From the cell containing the given text, extract its center point as (X, Y) coordinate. 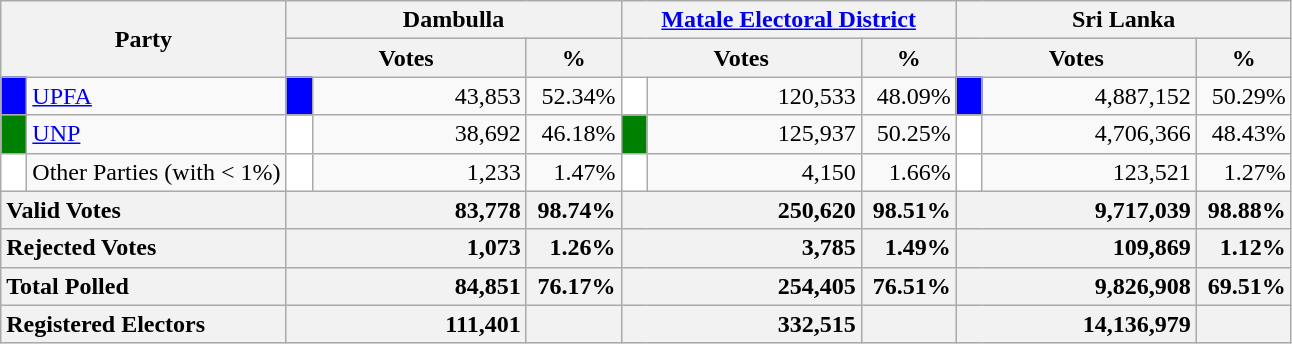
48.09% (908, 96)
83,778 (406, 210)
UPFA (156, 96)
50.29% (1244, 96)
250,620 (741, 210)
1.47% (574, 172)
Matale Electoral District (788, 20)
254,405 (741, 286)
109,869 (1076, 248)
Dambulla (454, 20)
76.17% (574, 286)
48.43% (1244, 134)
50.25% (908, 134)
125,937 (754, 134)
4,706,366 (1089, 134)
98.51% (908, 210)
1.12% (1244, 248)
Registered Electors (144, 324)
1,233 (419, 172)
Other Parties (with < 1%) (156, 172)
98.74% (574, 210)
98.88% (1244, 210)
38,692 (419, 134)
Rejected Votes (144, 248)
52.34% (574, 96)
9,717,039 (1076, 210)
123,521 (1089, 172)
4,887,152 (1089, 96)
43,853 (419, 96)
46.18% (574, 134)
3,785 (741, 248)
120,533 (754, 96)
Party (144, 39)
1.26% (574, 248)
1,073 (406, 248)
1.49% (908, 248)
1.66% (908, 172)
14,136,979 (1076, 324)
UNP (156, 134)
1.27% (1244, 172)
111,401 (406, 324)
76.51% (908, 286)
69.51% (1244, 286)
Valid Votes (144, 210)
Sri Lanka (1124, 20)
4,150 (754, 172)
84,851 (406, 286)
Total Polled (144, 286)
332,515 (741, 324)
9,826,908 (1076, 286)
